Scan for the cell matching the given text and deliver its [X, Y] coordinate at center. 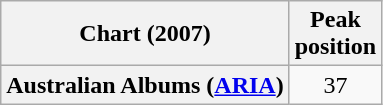
Australian Albums (ARIA) [145, 85]
37 [335, 85]
Peakposition [335, 34]
Chart (2007) [145, 34]
